Return [X, Y] of the center of cell containing provided text 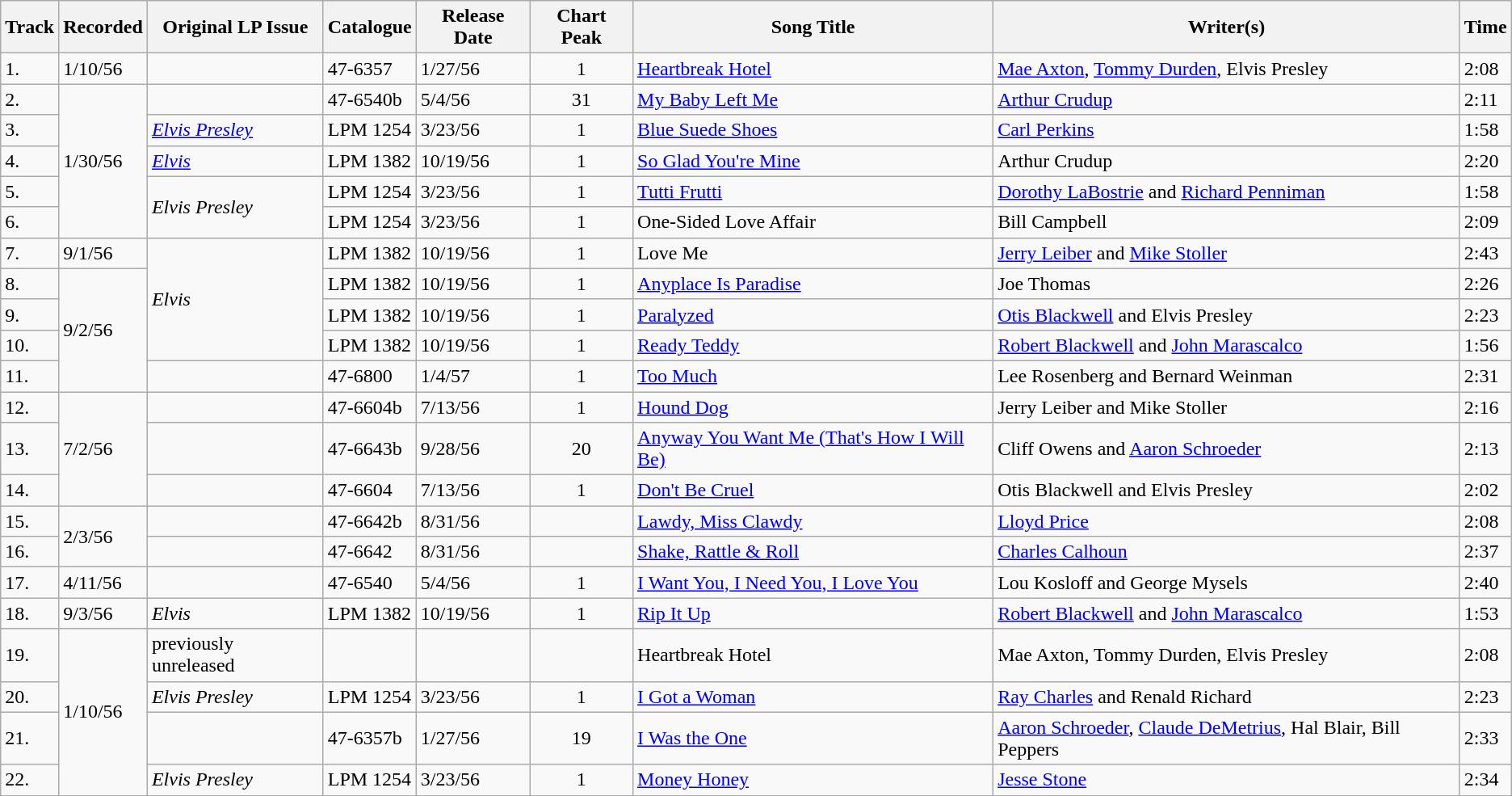
47-6540b [370, 99]
previously unreleased [235, 655]
Cliff Owens and Aaron Schroeder [1227, 449]
Love Me [813, 253]
47-6604b [370, 406]
10. [30, 345]
I Was the One [813, 739]
2:33 [1485, 739]
Ray Charles and Renald Richard [1227, 697]
Don't Be Cruel [813, 491]
47-6357 [370, 69]
1:56 [1485, 345]
1. [30, 69]
Jesse Stone [1227, 780]
7/2/56 [103, 448]
Ready Teddy [813, 345]
2:34 [1485, 780]
9. [30, 314]
1:53 [1485, 613]
Release Date [473, 27]
2. [30, 99]
20. [30, 697]
19. [30, 655]
4/11/56 [103, 583]
Too Much [813, 376]
So Glad You're Mine [813, 161]
Lee Rosenberg and Bernard Weinman [1227, 376]
2:37 [1485, 552]
Carl Perkins [1227, 130]
Blue Suede Shoes [813, 130]
Original LP Issue [235, 27]
2:13 [1485, 449]
1/4/57 [473, 376]
Tutti Frutti [813, 192]
21. [30, 739]
3. [30, 130]
Money Honey [813, 780]
Dorothy LaBostrie and Richard Penniman [1227, 192]
Charles Calhoun [1227, 552]
6. [30, 222]
One-Sided Love Affair [813, 222]
Time [1485, 27]
9/3/56 [103, 613]
15. [30, 521]
Hound Dog [813, 406]
Track [30, 27]
Recorded [103, 27]
2:43 [1485, 253]
Anyplace Is Paradise [813, 284]
18. [30, 613]
Paralyzed [813, 314]
Song Title [813, 27]
1/30/56 [103, 161]
2:09 [1485, 222]
4. [30, 161]
47-6540 [370, 583]
9/2/56 [103, 330]
2:11 [1485, 99]
Rip It Up [813, 613]
5. [30, 192]
Writer(s) [1227, 27]
2:16 [1485, 406]
2:02 [1485, 491]
2:20 [1485, 161]
Shake, Rattle & Roll [813, 552]
Lloyd Price [1227, 521]
2:26 [1485, 284]
Bill Campbell [1227, 222]
Catalogue [370, 27]
12. [30, 406]
47-6357b [370, 739]
2/3/56 [103, 537]
13. [30, 449]
I Got a Woman [813, 697]
2:31 [1485, 376]
2:40 [1485, 583]
19 [582, 739]
9/1/56 [103, 253]
11. [30, 376]
Lawdy, Miss Clawdy [813, 521]
31 [582, 99]
My Baby Left Me [813, 99]
Anyway You Want Me (That's How I Will Be) [813, 449]
8. [30, 284]
47-6604 [370, 491]
Lou Kosloff and George Mysels [1227, 583]
9/28/56 [473, 449]
14. [30, 491]
47-6642b [370, 521]
47-6643b [370, 449]
7. [30, 253]
22. [30, 780]
47-6642 [370, 552]
Joe Thomas [1227, 284]
16. [30, 552]
17. [30, 583]
Aaron Schroeder, Claude DeMetrius, Hal Blair, Bill Peppers [1227, 739]
20 [582, 449]
Chart Peak [582, 27]
47-6800 [370, 376]
I Want You, I Need You, I Love You [813, 583]
